Output the (X, Y) coordinate of the center of the cell containing the given text.  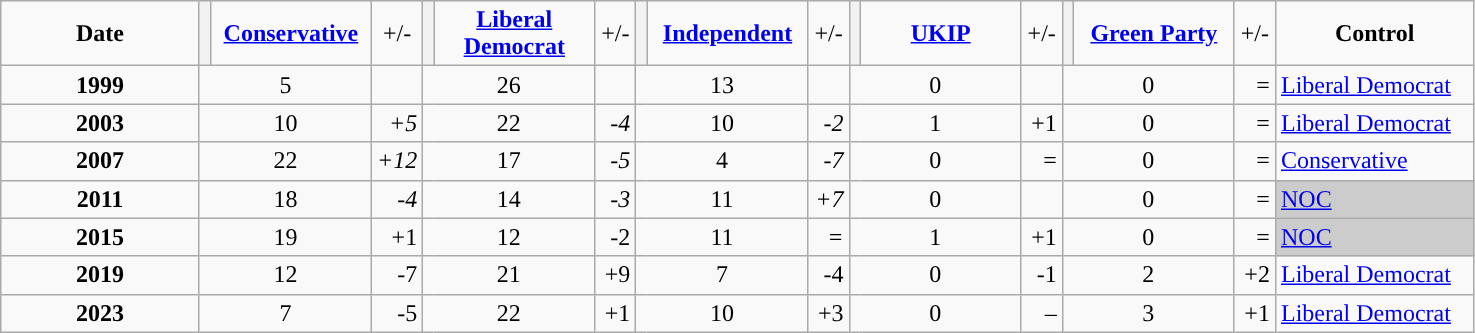
19 (285, 237)
14 (509, 199)
21 (509, 275)
1999 (100, 85)
2003 (100, 123)
2 (1148, 275)
Control (1374, 34)
3 (1148, 313)
2015 (100, 237)
+12 (396, 161)
Date (100, 34)
+9 (616, 275)
-1 (1042, 275)
+7 (828, 199)
– (1042, 313)
+5 (396, 123)
2011 (100, 199)
Independent (728, 34)
2023 (100, 313)
-3 (616, 199)
+2 (1254, 275)
+3 (828, 313)
18 (285, 199)
UKIP (940, 34)
Green Party (1154, 34)
26 (509, 85)
2007 (100, 161)
2019 (100, 275)
4 (722, 161)
13 (722, 85)
5 (285, 85)
17 (509, 161)
